Locate the cell with the specified text and output its (x, y) center coordinate. 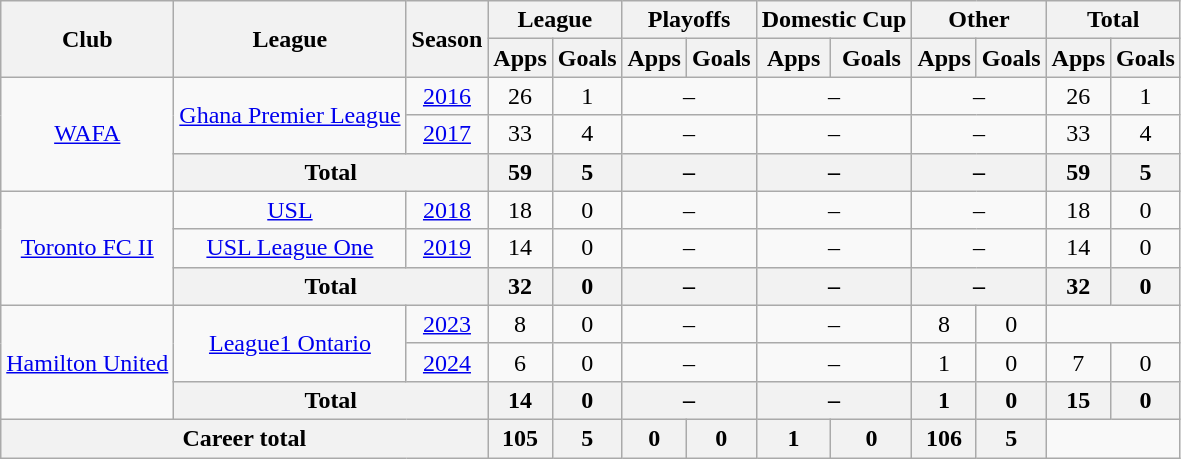
Domestic Cup (834, 20)
2019 (447, 248)
2016 (447, 96)
Other (979, 20)
2017 (447, 134)
2024 (447, 362)
6 (520, 362)
League1 Ontario (290, 343)
Playoffs (689, 20)
Ghana Premier League (290, 115)
15 (1078, 400)
7 (1078, 362)
2023 (447, 324)
USL (290, 210)
105 (520, 438)
Season (447, 39)
2018 (447, 210)
WAFA (88, 134)
Toronto FC II (88, 248)
Career total (244, 438)
USL League One (290, 248)
106 (944, 438)
Hamilton United (88, 362)
Club (88, 39)
